Identify which cell holds the provided text, then report its (x, y) central coordinate. 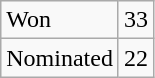
33 (136, 20)
22 (136, 58)
Won (60, 20)
Nominated (60, 58)
